Return the (x, y) coordinate for the center point of the cell that contains the specified text.  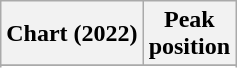
Peakposition (189, 34)
Chart (2022) (72, 34)
